Output the (X, Y) coordinate of the center of the cell containing the given text.  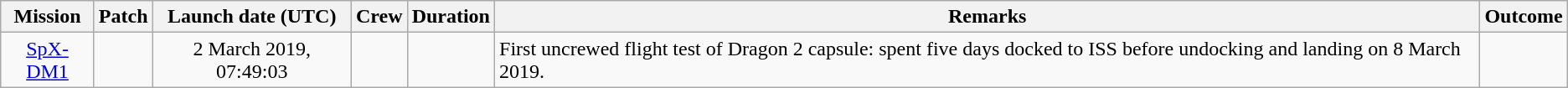
Remarks (988, 17)
Mission (48, 17)
First uncrewed flight test of Dragon 2 capsule: spent five days docked to ISS before undocking and landing on 8 March 2019. (988, 60)
Duration (451, 17)
Patch (123, 17)
2 March 2019, 07:49:03 (251, 60)
Launch date (UTC) (251, 17)
SpX-DM1 (48, 60)
Crew (379, 17)
Outcome (1524, 17)
